Extract the [x, y] coordinate from the center of the cell holding the provided text.  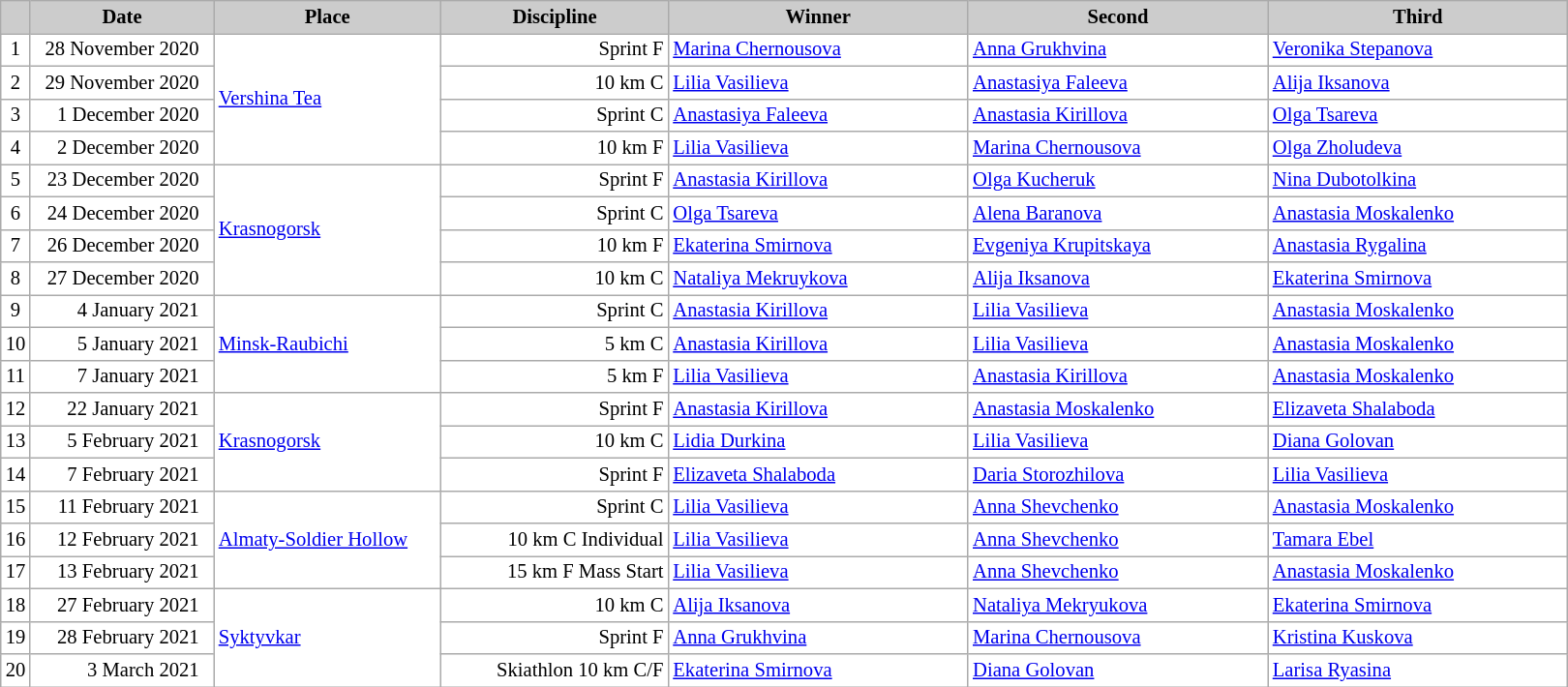
27 February 2021 [122, 605]
4 January 2021 [122, 311]
15 km F Mass Start [556, 572]
Nina Dubotolkina [1418, 180]
12 [15, 409]
Larisa Ryasina [1418, 671]
14 [15, 474]
20 [15, 671]
8 [15, 278]
Syktyvkar [327, 637]
15 [15, 507]
Olga Zholudeva [1418, 148]
Tamara Ebel [1418, 539]
7 [15, 246]
Skiathlon 10 km C/F [556, 671]
2 [15, 82]
1 [15, 49]
Minsk-Raubichi [327, 343]
Nataliya Mekryukova [1118, 605]
11 February 2021 [122, 507]
26 December 2020 [122, 246]
Discipline [556, 16]
6 [15, 213]
5 February 2021 [122, 441]
9 [15, 311]
10 [15, 343]
24 December 2020 [122, 213]
Kristina Kuskova [1418, 638]
11 [15, 376]
10 km C Individual [556, 539]
7 February 2021 [122, 474]
28 November 2020 [122, 49]
13 February 2021 [122, 572]
12 February 2021 [122, 539]
Almaty-Soldier Hollow [327, 540]
27 December 2020 [122, 278]
Anastasia Rygalina [1418, 246]
3 [15, 115]
17 [15, 572]
19 [15, 638]
16 [15, 539]
Vershina Tea [327, 99]
Nataliya Mekruykova [818, 278]
Winner [818, 16]
Place [327, 16]
13 [15, 441]
5 [15, 180]
Veronika Stepanova [1418, 49]
Olga Kucheruk [1118, 180]
Daria Storozhilova [1118, 474]
7 January 2021 [122, 376]
28 February 2021 [122, 638]
3 March 2021 [122, 671]
Alena Baranova [1118, 213]
22 January 2021 [122, 409]
Date [122, 16]
5 km C [556, 343]
Evgeniya Krupitskaya [1118, 246]
4 [15, 148]
29 November 2020 [122, 82]
2 December 2020 [122, 148]
5 km F [556, 376]
23 December 2020 [122, 180]
1 December 2020 [122, 115]
Second [1118, 16]
5 January 2021 [122, 343]
Lidia Durkina [818, 441]
18 [15, 605]
Third [1418, 16]
